Scan for the cell matching the given text and deliver its (X, Y) coordinate at center. 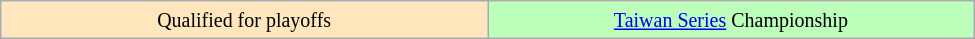
Taiwan Series Championship (732, 20)
Qualified for playoffs (244, 20)
